Extract the (X, Y) coordinate from the center of the cell holding the provided text.  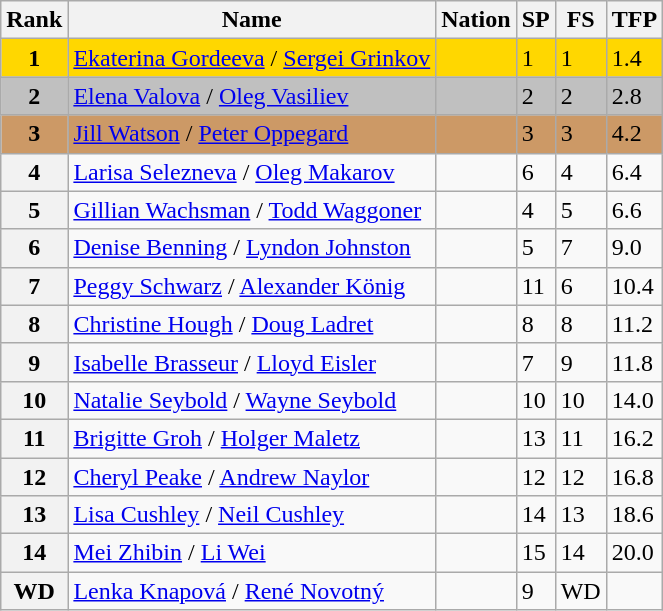
Larisa Selezneva / Oleg Makarov (252, 172)
1.4 (634, 58)
FS (580, 20)
Elena Valova / Oleg Vasiliev (252, 96)
9.0 (634, 248)
Isabelle Brasseur / Lloyd Eisler (252, 362)
Lenka Knapová / René Novotný (252, 591)
6.4 (634, 172)
Gillian Wachsman / Todd Waggoner (252, 210)
6.6 (634, 210)
Christine Hough / Doug Ladret (252, 324)
Mei Zhibin / Li Wei (252, 553)
11.8 (634, 362)
Peggy Schwarz / Alexander König (252, 286)
16.8 (634, 477)
Name (252, 20)
Lisa Cushley / Neil Cushley (252, 515)
11.2 (634, 324)
10.4 (634, 286)
Cheryl Peake / Andrew Naylor (252, 477)
14.0 (634, 400)
TFP (634, 20)
Denise Benning / Lyndon Johnston (252, 248)
Brigitte Groh / Holger Maletz (252, 438)
SP (536, 20)
15 (536, 553)
Natalie Seybold / Wayne Seybold (252, 400)
Ekaterina Gordeeva / Sergei Grinkov (252, 58)
Nation (476, 20)
18.6 (634, 515)
4.2 (634, 134)
16.2 (634, 438)
Rank (34, 20)
Jill Watson / Peter Oppegard (252, 134)
20.0 (634, 553)
2.8 (634, 96)
